Output the (X, Y) coordinate of the center of the cell containing the given text.  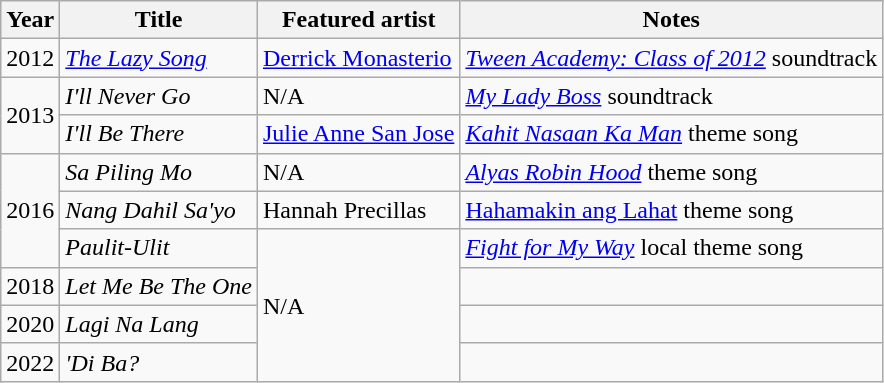
Notes (672, 20)
Year (30, 20)
Hannah Precillas (358, 210)
2012 (30, 58)
Julie Anne San Jose (358, 134)
2018 (30, 286)
Sa Piling Mo (159, 172)
Kahit Nasaan Ka Man theme song (672, 134)
'Di Ba? (159, 362)
Title (159, 20)
Alyas Robin Hood theme song (672, 172)
2022 (30, 362)
I'll Be There (159, 134)
I'll Never Go (159, 96)
My Lady Boss soundtrack (672, 96)
Derrick Monasterio (358, 58)
Fight for My Way local theme song (672, 248)
Let Me Be The One (159, 286)
Featured artist (358, 20)
Nang Dahil Sa'yo (159, 210)
Lagi Na Lang (159, 324)
The Lazy Song (159, 58)
Tween Academy: Class of 2012 soundtrack (672, 58)
Hahamakin ang Lahat theme song (672, 210)
Paulit-Ulit (159, 248)
2016 (30, 210)
2013 (30, 115)
2020 (30, 324)
